Find where the given text appears and provide that cell's center as (X, Y) coordinate. 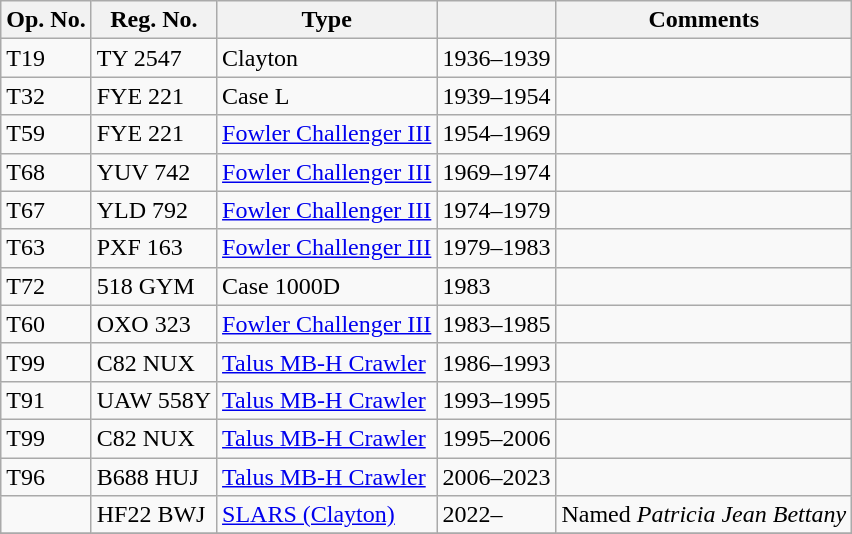
Case 1000D (327, 286)
1983 (496, 286)
T63 (46, 248)
HF22 BWJ (154, 515)
1983–1985 (496, 324)
UAW 558Y (154, 400)
2006–2023 (496, 477)
B688 HUJ (154, 477)
Clayton (327, 58)
Named Patricia Jean Bettany (704, 515)
OXO 323 (154, 324)
YLD 792 (154, 210)
T91 (46, 400)
YUV 742 (154, 172)
1993–1995 (496, 400)
Op. No. (46, 20)
TY 2547 (154, 58)
T60 (46, 324)
1954–1969 (496, 134)
SLARS (Clayton) (327, 515)
1939–1954 (496, 96)
2022– (496, 515)
T19 (46, 58)
518 GYM (154, 286)
PXF 163 (154, 248)
T68 (46, 172)
T72 (46, 286)
Comments (704, 20)
Reg. No. (154, 20)
T96 (46, 477)
T59 (46, 134)
1995–2006 (496, 438)
1969–1974 (496, 172)
Case L (327, 96)
T67 (46, 210)
T32 (46, 96)
1986–1993 (496, 362)
Type (327, 20)
1974–1979 (496, 210)
1979–1983 (496, 248)
1936–1939 (496, 58)
